Identify which cell holds the provided text, then report its [X, Y] central coordinate. 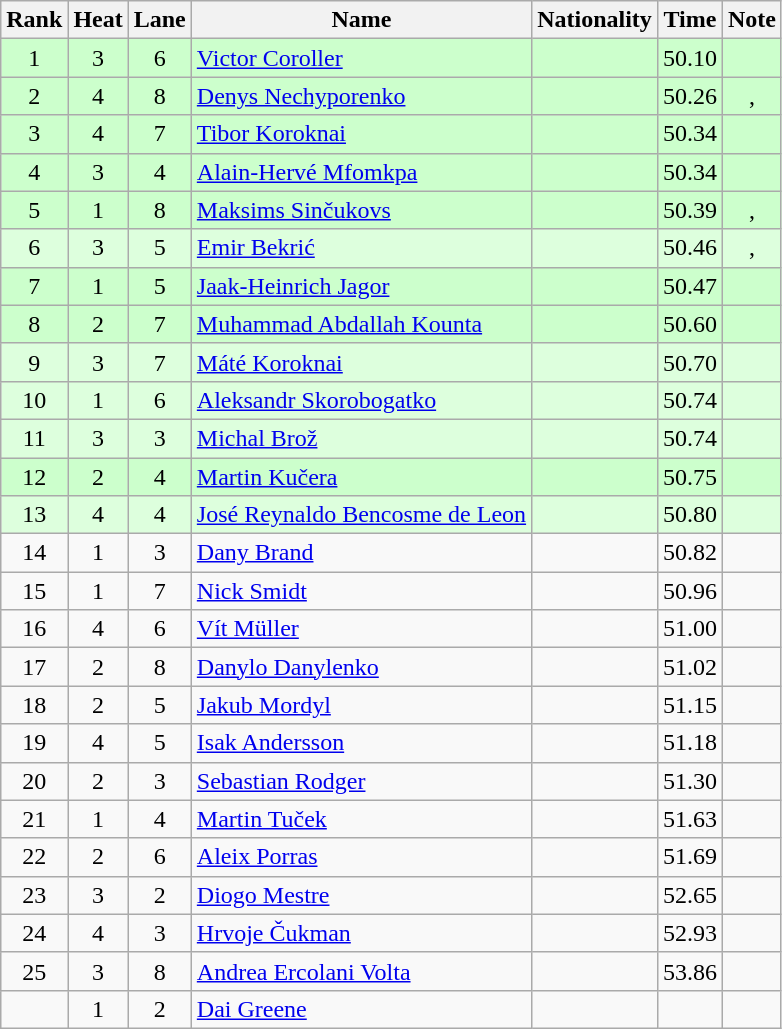
Heat [98, 20]
51.30 [690, 781]
Rank [34, 20]
Andrea Ercolani Volta [361, 971]
50.70 [690, 362]
Isak Andersson [361, 743]
Denys Nechyporenko [361, 96]
Tibor Koroknai [361, 134]
Michal Brož [361, 438]
Aleix Porras [361, 857]
51.69 [690, 857]
24 [34, 933]
Dai Greene [361, 1009]
11 [34, 438]
52.93 [690, 933]
51.15 [690, 705]
Aleksandr Skorobogatko [361, 400]
Alain-Hervé Mfomkpa [361, 172]
Lane [160, 20]
50.47 [690, 286]
15 [34, 591]
Emir Bekrić [361, 248]
Sebastian Rodger [361, 781]
Jakub Mordyl [361, 705]
52.65 [690, 895]
50.82 [690, 553]
50.46 [690, 248]
Victor Coroller [361, 58]
51.00 [690, 629]
Vít Müller [361, 629]
18 [34, 705]
51.63 [690, 819]
25 [34, 971]
14 [34, 553]
50.26 [690, 96]
12 [34, 477]
16 [34, 629]
Nick Smidt [361, 591]
50.60 [690, 324]
José Reynaldo Bencosme de Leon [361, 515]
53.86 [690, 971]
9 [34, 362]
Hrvoje Čukman [361, 933]
10 [34, 400]
Danylo Danylenko [361, 667]
Dany Brand [361, 553]
17 [34, 667]
Muhammad Abdallah Kounta [361, 324]
Maksims Sinčukovs [361, 210]
Time [690, 20]
50.39 [690, 210]
51.02 [690, 667]
Diogo Mestre [361, 895]
20 [34, 781]
Martin Kučera [361, 477]
22 [34, 857]
Name [361, 20]
21 [34, 819]
50.96 [690, 591]
50.10 [690, 58]
Nationality [595, 20]
23 [34, 895]
19 [34, 743]
Máté Koroknai [361, 362]
50.75 [690, 477]
Jaak-Heinrich Jagor [361, 286]
51.18 [690, 743]
50.80 [690, 515]
Note [752, 20]
13 [34, 515]
Martin Tuček [361, 819]
